Search for the cell housing the specified text and yield its [X, Y] center coordinate. 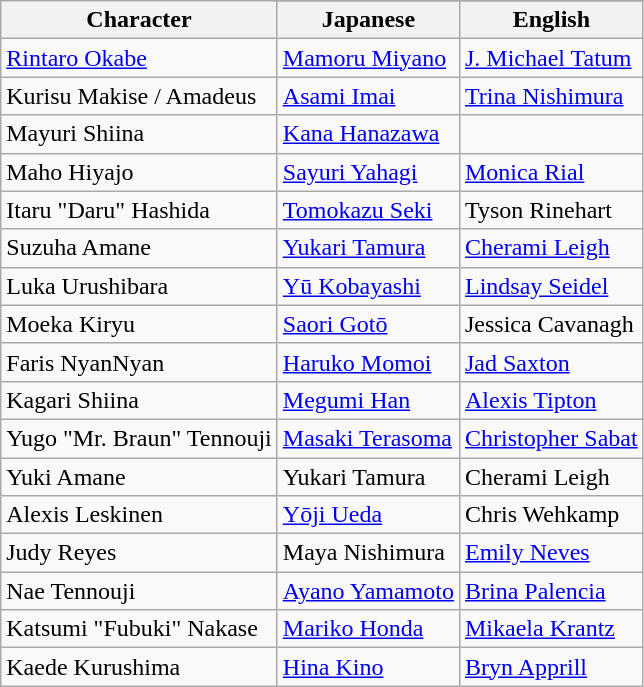
Suzuha Amane [140, 248]
Katsumi "Fubuki" Nakase [140, 629]
Haruko Momoi [368, 362]
Jessica Cavanagh [551, 324]
Mikaela Krantz [551, 629]
Saori Gotō [368, 324]
Mayuri Shiina [140, 134]
Ayano Yamamoto [368, 591]
Mariko Honda [368, 629]
Yugo "Mr. Braun" Tennouji [140, 438]
Asami Imai [368, 96]
Yuki Amane [140, 477]
Character [140, 20]
Tyson Rinehart [551, 210]
Kana Hanazawa [368, 134]
Nae Tennouji [140, 591]
Kagari Shiina [140, 400]
Kaede Kurushima [140, 667]
Hina Kino [368, 667]
Yōji Ueda [368, 515]
Alexis Leskinen [140, 515]
Yū Kobayashi [368, 286]
Rintaro Okabe [140, 58]
Itaru "Daru" Hashida [140, 210]
Sayuri Yahagi [368, 172]
Alexis Tipton [551, 400]
Faris NyanNyan [140, 362]
J. Michael Tatum [551, 58]
Tomokazu Seki [368, 210]
Maho Hiyajo [140, 172]
Brina Palencia [551, 591]
Maya Nishimura [368, 553]
Chris Wehkamp [551, 515]
Christopher Sabat [551, 438]
Japanese [368, 20]
Emily Neves [551, 553]
Moeka Kiryu [140, 324]
Masaki Terasoma [368, 438]
Monica Rial [551, 172]
English [551, 20]
Lindsay Seidel [551, 286]
Trina Nishimura [551, 96]
Luka Urushibara [140, 286]
Kurisu Makise / Amadeus [140, 96]
Bryn Apprill [551, 667]
Mamoru Miyano [368, 58]
Jad Saxton [551, 362]
Judy Reyes [140, 553]
Megumi Han [368, 400]
